Search for the cell housing the specified text and yield its (x, y) center coordinate. 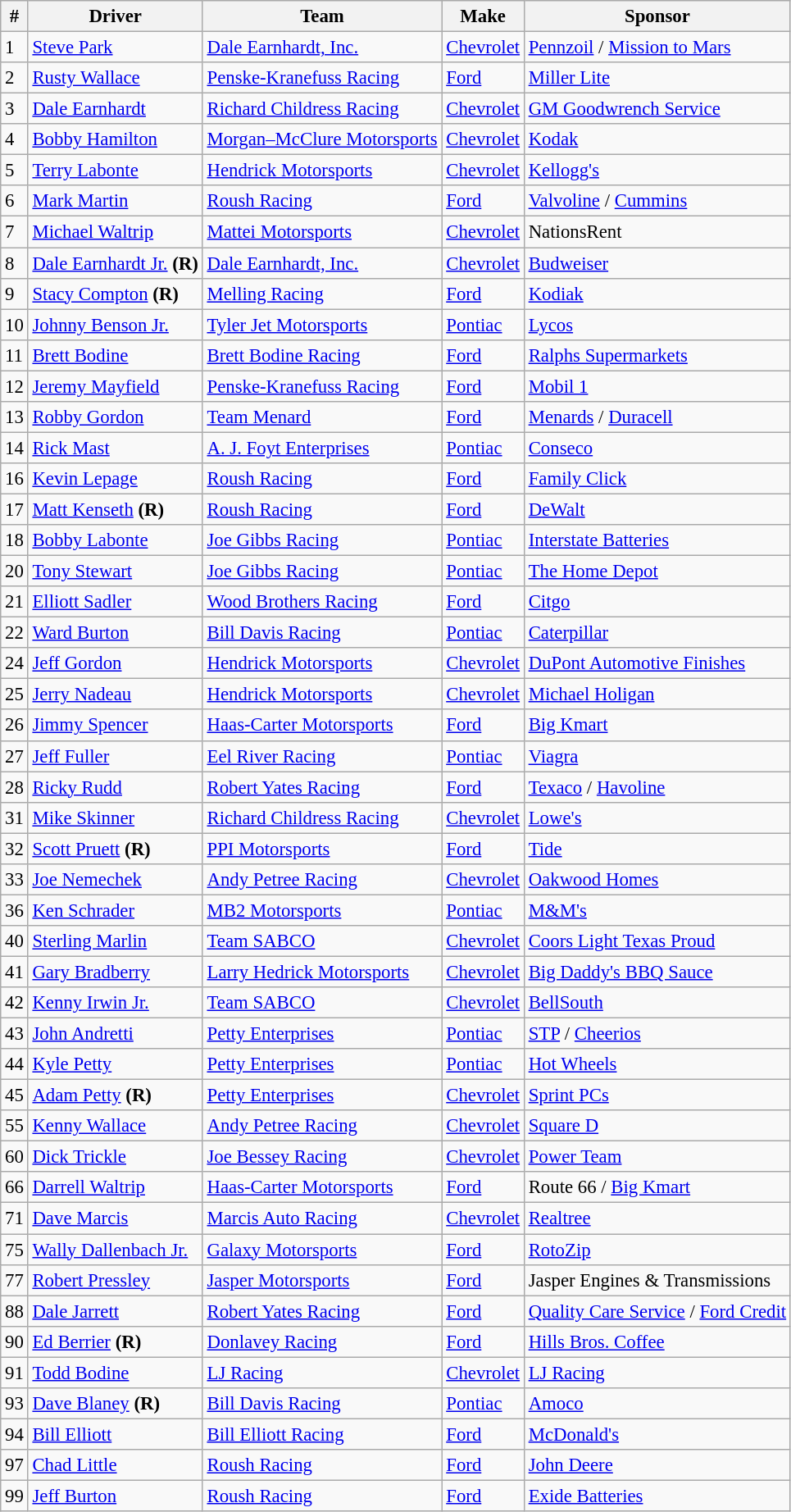
Square D (657, 1126)
Bobby Labonte (115, 540)
Melling Racing (322, 294)
Todd Bodine (115, 1373)
Johnny Benson Jr. (115, 325)
Sterling Marlin (115, 941)
Ward Burton (115, 633)
Oakwood Homes (657, 880)
2 (15, 78)
Dale Jarrett (115, 1311)
Dave Marcis (115, 1218)
GM Goodwrench Service (657, 109)
Mike Skinner (115, 817)
91 (15, 1373)
Big Kmart (657, 726)
Galaxy Motorsports (322, 1250)
Adam Petty (R) (115, 1095)
93 (15, 1404)
6 (15, 201)
12 (15, 386)
Jeff Fuller (115, 756)
Jerry Nadeau (115, 695)
Power Team (657, 1157)
Bill Elliott Racing (322, 1434)
45 (15, 1095)
Joe Bessey Racing (322, 1157)
43 (15, 1034)
88 (15, 1311)
27 (15, 756)
33 (15, 880)
Jasper Motorsports (322, 1280)
John Deere (657, 1465)
A. J. Foyt Enterprises (322, 448)
Route 66 / Big Kmart (657, 1188)
44 (15, 1064)
Lycos (657, 325)
9 (15, 294)
Rusty Wallace (115, 78)
Kodak (657, 139)
M&M's (657, 910)
94 (15, 1434)
21 (15, 602)
1 (15, 48)
Texaco / Havoline (657, 787)
Make (483, 16)
Dick Trickle (115, 1157)
Quality Care Service / Ford Credit (657, 1311)
36 (15, 910)
Kyle Petty (115, 1064)
Ricky Rudd (115, 787)
55 (15, 1126)
Donlavey Racing (322, 1341)
Team (322, 16)
Budweiser (657, 263)
McDonald's (657, 1434)
Tony Stewart (115, 572)
16 (15, 479)
Marcis Auto Racing (322, 1218)
Michael Holigan (657, 695)
18 (15, 540)
Ed Berrier (R) (115, 1341)
Kodiak (657, 294)
17 (15, 509)
40 (15, 941)
Scott Pruett (R) (115, 849)
66 (15, 1188)
Citgo (657, 602)
42 (15, 1003)
8 (15, 263)
Terry Labonte (115, 171)
Amoco (657, 1404)
Wood Brothers Racing (322, 602)
Mobil 1 (657, 386)
77 (15, 1280)
Jeremy Mayfield (115, 386)
24 (15, 663)
Steve Park (115, 48)
Chad Little (115, 1465)
75 (15, 1250)
Elliott Sadler (115, 602)
Larry Hedrick Motorsports (322, 972)
Exide Batteries (657, 1496)
Bill Elliott (115, 1434)
Kevin Lepage (115, 479)
Robby Gordon (115, 417)
32 (15, 849)
John Andretti (115, 1034)
Jeff Gordon (115, 663)
Michael Waltrip (115, 232)
Ken Schrader (115, 910)
Hills Bros. Coffee (657, 1341)
Menards / Duracell (657, 417)
90 (15, 1341)
# (15, 16)
Hot Wheels (657, 1064)
4 (15, 139)
28 (15, 787)
Lowe's (657, 817)
Sprint PCs (657, 1095)
Kenny Irwin Jr. (115, 1003)
Brett Bodine (115, 355)
Joe Nemechek (115, 880)
Miller Lite (657, 78)
Wally Dallenbach Jr. (115, 1250)
Ralphs Supermarkets (657, 355)
3 (15, 109)
Interstate Batteries (657, 540)
Dale Earnhardt Jr. (R) (115, 263)
Tyler Jet Motorsports (322, 325)
Morgan–McClure Motorsports (322, 139)
RotoZip (657, 1250)
5 (15, 171)
Coors Light Texas Proud (657, 941)
31 (15, 817)
Kellogg's (657, 171)
Valvoline / Cummins (657, 201)
MB2 Motorsports (322, 910)
26 (15, 726)
Dale Earnhardt (115, 109)
Team Menard (322, 417)
97 (15, 1465)
Mattei Motorsports (322, 232)
Family Click (657, 479)
Robert Pressley (115, 1280)
The Home Depot (657, 572)
Kenny Wallace (115, 1126)
NationsRent (657, 232)
41 (15, 972)
14 (15, 448)
7 (15, 232)
DeWalt (657, 509)
25 (15, 695)
99 (15, 1496)
60 (15, 1157)
Eel River Racing (322, 756)
Bobby Hamilton (115, 139)
Pennzoil / Mission to Mars (657, 48)
Viagra (657, 756)
Jimmy Spencer (115, 726)
71 (15, 1218)
Stacy Compton (R) (115, 294)
BellSouth (657, 1003)
Dave Blaney (R) (115, 1404)
STP / Cheerios (657, 1034)
11 (15, 355)
Conseco (657, 448)
10 (15, 325)
Gary Bradberry (115, 972)
Matt Kenseth (R) (115, 509)
Rick Mast (115, 448)
DuPont Automotive Finishes (657, 663)
Tide (657, 849)
Brett Bodine Racing (322, 355)
Jeff Burton (115, 1496)
Realtree (657, 1218)
Mark Martin (115, 201)
Sponsor (657, 16)
20 (15, 572)
Jasper Engines & Transmissions (657, 1280)
Driver (115, 16)
13 (15, 417)
Caterpillar (657, 633)
22 (15, 633)
PPI Motorsports (322, 849)
Darrell Waltrip (115, 1188)
Big Daddy's BBQ Sauce (657, 972)
